Pinpoint the cell where the given text exists, returning its (x, y) midpoint coordinate. 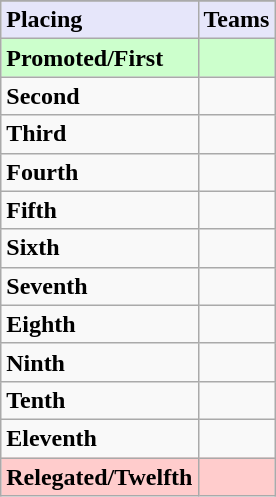
Promoted/First (100, 58)
Ninth (100, 362)
Tenth (100, 400)
Fifth (100, 210)
Teams (236, 20)
Second (100, 96)
Sixth (100, 248)
Eleventh (100, 438)
Seventh (100, 286)
Fourth (100, 172)
Relegated/Twelfth (100, 477)
Third (100, 134)
Placing (100, 20)
Eighth (100, 324)
